Locate the cell with the specified text and output its [X, Y] center coordinate. 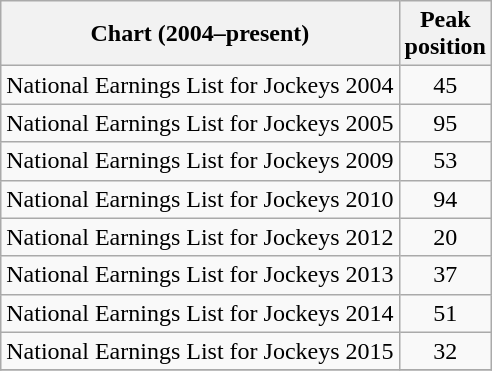
National Earnings List for Jockeys 2014 [200, 313]
Chart (2004–present) [200, 34]
94 [445, 199]
National Earnings List for Jockeys 2012 [200, 237]
National Earnings List for Jockeys 2009 [200, 161]
Peakposition [445, 34]
National Earnings List for Jockeys 2005 [200, 123]
National Earnings List for Jockeys 2004 [200, 85]
51 [445, 313]
37 [445, 275]
National Earnings List for Jockeys 2015 [200, 351]
National Earnings List for Jockeys 2010 [200, 199]
National Earnings List for Jockeys 2013 [200, 275]
32 [445, 351]
95 [445, 123]
20 [445, 237]
45 [445, 85]
53 [445, 161]
